Identify which cell holds the provided text, then report its [X, Y] central coordinate. 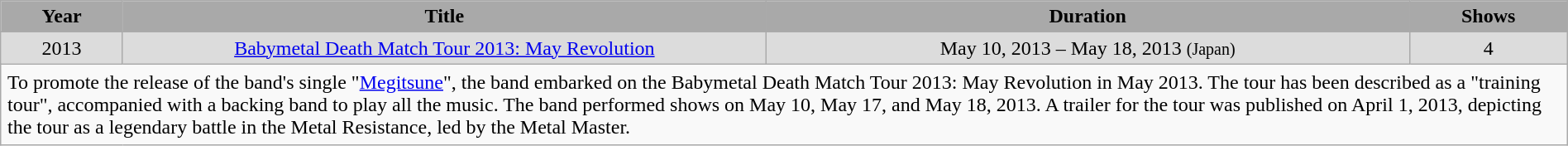
Year [62, 17]
Title [444, 17]
Duration [1088, 17]
4 [1489, 48]
May 10, 2013 – May 18, 2013 (Japan) [1088, 48]
2013 [62, 48]
Babymetal Death Match Tour 2013: May Revolution [444, 48]
Shows [1489, 17]
